Output the (x, y) coordinate of the center of the cell containing the given text.  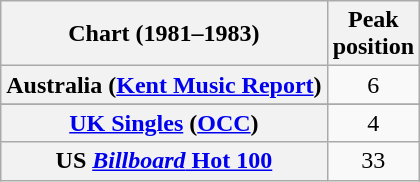
4 (373, 123)
Chart (1981–1983) (164, 34)
Peakposition (373, 34)
UK Singles (OCC) (164, 123)
33 (373, 161)
US Billboard Hot 100 (164, 161)
Australia (Kent Music Report) (164, 85)
6 (373, 85)
